Return (x, y) of the center of cell containing provided text 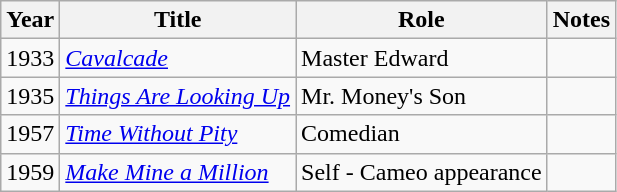
Self - Cameo appearance (422, 172)
1935 (30, 96)
Things Are Looking Up (178, 96)
Year (30, 20)
1933 (30, 58)
1959 (30, 172)
Time Without Pity (178, 134)
1957 (30, 134)
Cavalcade (178, 58)
Title (178, 20)
Make Mine a Million (178, 172)
Comedian (422, 134)
Master Edward (422, 58)
Role (422, 20)
Mr. Money's Son (422, 96)
Notes (581, 20)
